For the text-containing cell, return its midpoint in [x, y] coordinate format. 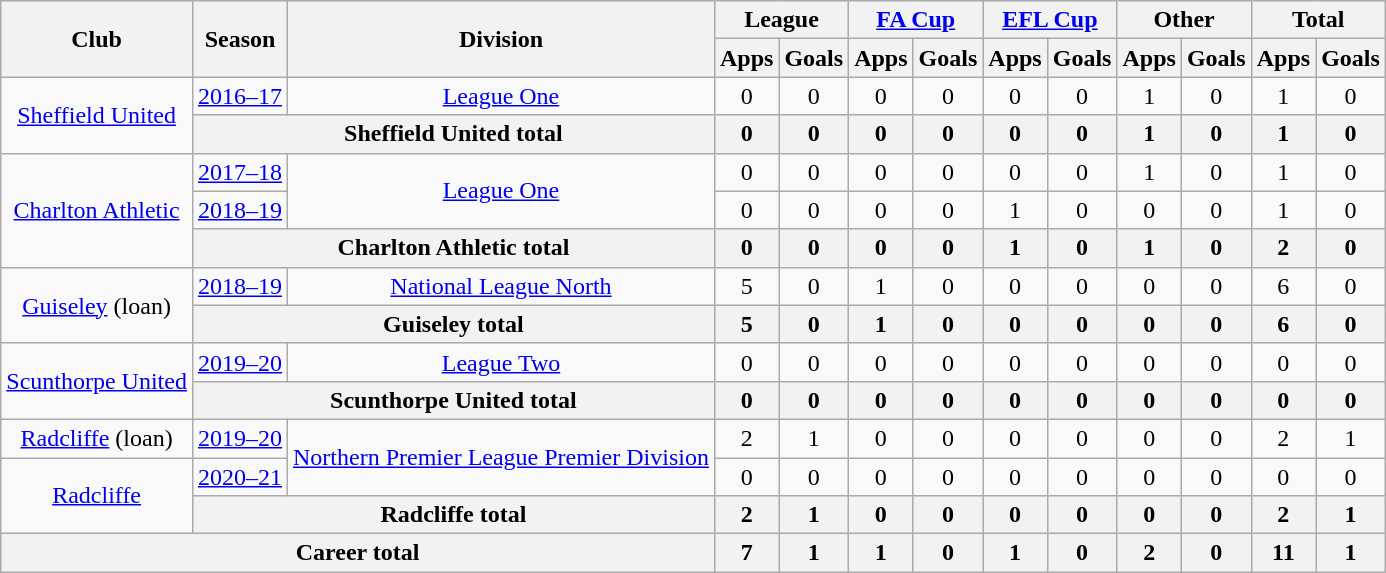
2017–18 [240, 172]
Radcliffe [97, 496]
Charlton Athletic [97, 210]
Guiseley total [453, 324]
7 [746, 553]
Other [1184, 20]
Scunthorpe United total [453, 400]
Charlton Athletic total [453, 248]
League [781, 20]
Club [97, 39]
Season [240, 39]
Radcliffe total [453, 515]
2016–17 [240, 96]
Northern Premier League Premier Division [502, 457]
Division [502, 39]
Total [1318, 20]
FA Cup [916, 20]
National League North [502, 286]
11 [1283, 553]
2020–21 [240, 477]
Career total [358, 553]
Scunthorpe United [97, 381]
Sheffield United total [453, 134]
EFL Cup [1050, 20]
Guiseley (loan) [97, 305]
Sheffield United [97, 115]
League Two [502, 362]
Radcliffe (loan) [97, 438]
